Return (X, Y) of the center of cell containing provided text 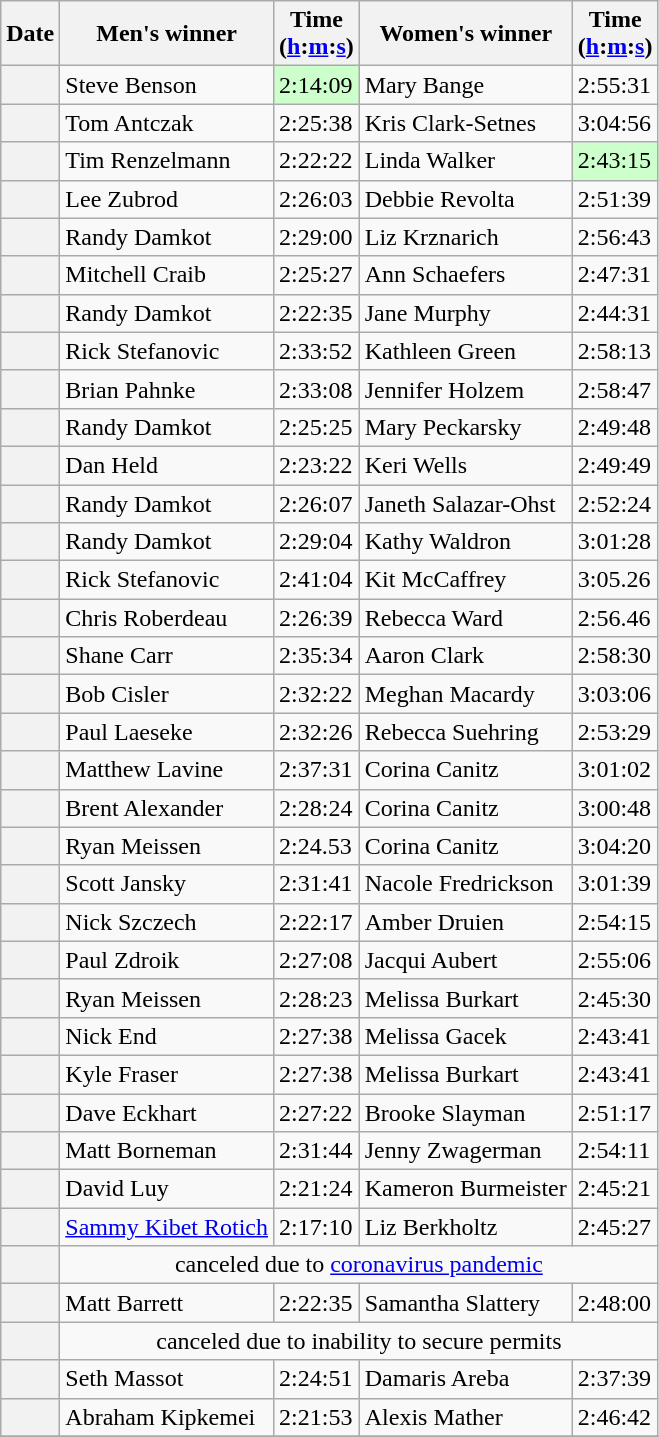
Janeth Salazar-Ohst (466, 503)
2:35:34 (317, 656)
2:55:31 (615, 85)
2:33:52 (317, 351)
2:32:22 (317, 694)
Jane Murphy (466, 313)
3:01:28 (615, 542)
Chris Roberdeau (167, 618)
Kathy Waldron (466, 542)
Meghan Macardy (466, 694)
2:24:51 (317, 1379)
2:26:39 (317, 618)
2:58:30 (615, 656)
2:53:29 (615, 732)
Brent Alexander (167, 808)
2:45:21 (615, 1189)
2:29:04 (317, 542)
2:49:48 (615, 427)
2:25:25 (317, 427)
Kyle Fraser (167, 1074)
Men's winner (167, 34)
Alexis Mather (466, 1417)
2:43:15 (615, 161)
Jacqui Aubert (466, 960)
Brooke Slayman (466, 1113)
Linda Walker (466, 161)
2:14:09 (317, 85)
Scott Jansky (167, 884)
Samantha Slattery (466, 1303)
Seth Massot (167, 1379)
2:45:27 (615, 1227)
Ann Schaefers (466, 275)
2:44:31 (615, 313)
Damaris Areba (466, 1379)
2:49:49 (615, 465)
Matt Borneman (167, 1151)
2:27:22 (317, 1113)
2:52:24 (615, 503)
2:58:13 (615, 351)
2:24.53 (317, 846)
Jennifer Holzem (466, 389)
2:32:26 (317, 732)
3:01:02 (615, 770)
Dave Eckhart (167, 1113)
Liz Berkholtz (466, 1227)
Dan Held (167, 465)
Matthew Lavine (167, 770)
2:37:31 (317, 770)
2:45:30 (615, 998)
Brian Pahnke (167, 389)
Date (30, 34)
2:31:41 (317, 884)
Liz Krznarich (466, 237)
Bob Cisler (167, 694)
2:54:15 (615, 922)
2:54:11 (615, 1151)
Sammy Kibet Rotich (167, 1227)
Rebecca Ward (466, 618)
3:01:39 (615, 884)
Amber Druien (466, 922)
2:25:27 (317, 275)
2:51:17 (615, 1113)
canceled due to inability to secure permits (359, 1341)
2:29:00 (317, 237)
Rebecca Suehring (466, 732)
Debbie Revolta (466, 199)
Tim Renzelmann (167, 161)
2:46:42 (615, 1417)
3:03:06 (615, 694)
2:17:10 (317, 1227)
2:31:44 (317, 1151)
Lee Zubrod (167, 199)
2:41:04 (317, 580)
Kathleen Green (466, 351)
2:25:38 (317, 123)
Mary Bange (466, 85)
Nacole Fredrickson (466, 884)
2:26:03 (317, 199)
Mitchell Craib (167, 275)
Steve Benson (167, 85)
2:56.46 (615, 618)
2:55:06 (615, 960)
3:04:20 (615, 846)
2:56:43 (615, 237)
2:26:07 (317, 503)
2:51:39 (615, 199)
Paul Zdroik (167, 960)
Tom Antczak (167, 123)
Nick End (167, 1036)
Mary Peckarsky (466, 427)
3:00:48 (615, 808)
Nick Szczech (167, 922)
3:05.26 (615, 580)
canceled due to coronavirus pandemic (359, 1265)
2:37:39 (615, 1379)
2:33:08 (317, 389)
2:58:47 (615, 389)
2:47:31 (615, 275)
Aaron Clark (466, 656)
2:28:24 (317, 808)
2:21:53 (317, 1417)
Jenny Zwagerman (466, 1151)
2:22:22 (317, 161)
2:23:22 (317, 465)
Paul Laeseke (167, 732)
2:48:00 (615, 1303)
Women's winner (466, 34)
2:27:08 (317, 960)
2:22:17 (317, 922)
Abraham Kipkemei (167, 1417)
2:28:23 (317, 998)
Kameron Burmeister (466, 1189)
Keri Wells (466, 465)
Matt Barrett (167, 1303)
Kris Clark-Setnes (466, 123)
Kit McCaffrey (466, 580)
Melissa Gacek (466, 1036)
David Luy (167, 1189)
Shane Carr (167, 656)
2:21:24 (317, 1189)
3:04:56 (615, 123)
